Determine the [x, y] coordinate at the center of the cell enclosing the given text.  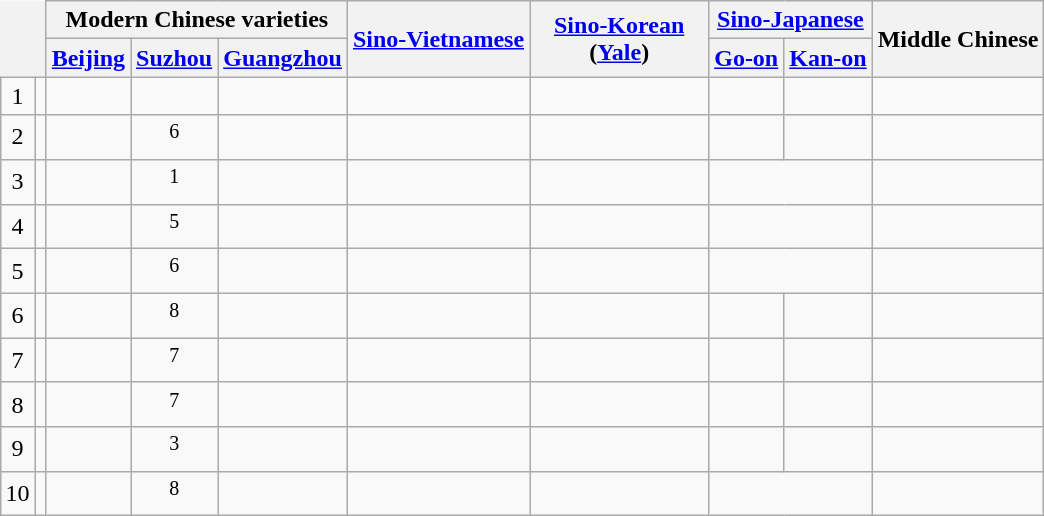
9 [18, 450]
Suzhou [174, 58]
Modern Chinese varieties [196, 20]
Beijing [88, 58]
Sino-Korean(Yale) [620, 39]
Sino-Japanese [791, 20]
Middle Chinese [958, 39]
Sino-Vietnamese [438, 39]
10 [18, 494]
4 [18, 226]
Guangzhou [283, 58]
Kan-on [828, 58]
Go-on [746, 58]
2 [18, 138]
